Provide the (X, Y) coordinate of the cell's center where the given text is located.  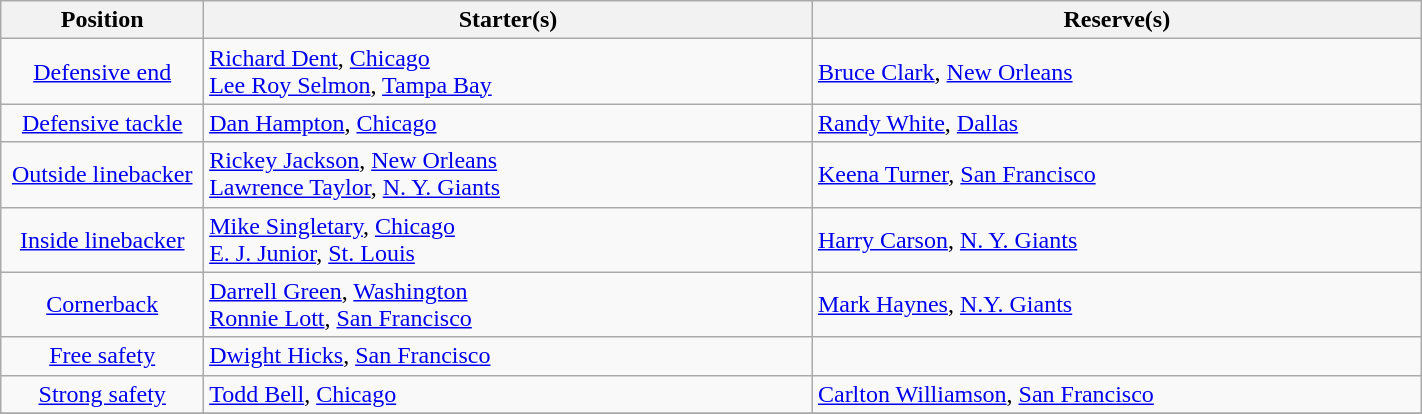
Richard Dent, Chicago Lee Roy Selmon, Tampa Bay (508, 72)
Defensive tackle (102, 123)
Darrell Green, Washington Ronnie Lott, San Francisco (508, 304)
Bruce Clark, New Orleans (1116, 72)
Starter(s) (508, 20)
Defensive end (102, 72)
Dwight Hicks, San Francisco (508, 356)
Free safety (102, 356)
Position (102, 20)
Strong safety (102, 394)
Reserve(s) (1116, 20)
Dan Hampton, Chicago (508, 123)
Randy White, Dallas (1116, 123)
Harry Carson, N. Y. Giants (1116, 240)
Outside linebacker (102, 174)
Carlton Williamson, San Francisco (1116, 394)
Inside linebacker (102, 240)
Mike Singletary, Chicago E. J. Junior, St. Louis (508, 240)
Rickey Jackson, New Orleans Lawrence Taylor, N. Y. Giants (508, 174)
Todd Bell, Chicago (508, 394)
Keena Turner, San Francisco (1116, 174)
Cornerback (102, 304)
Mark Haynes, N.Y. Giants (1116, 304)
